Scan for the cell matching the given text and deliver its [X, Y] coordinate at center. 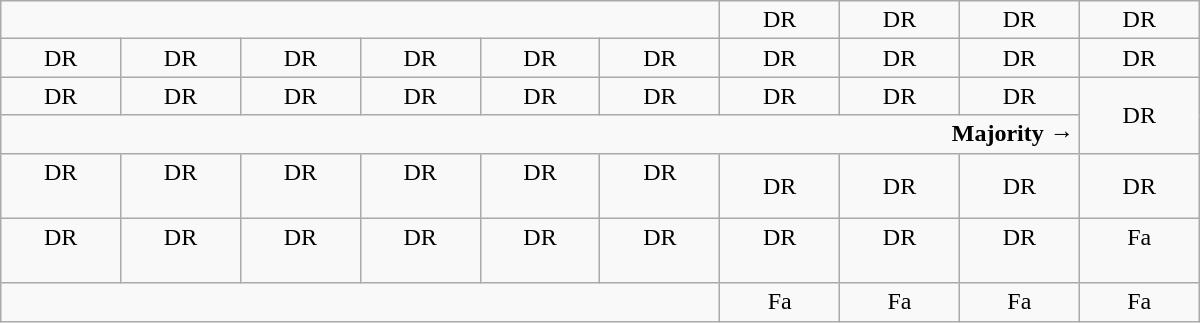
Majority → [540, 134]
